Capture the cell that displays the provided text and extract its [X, Y] central coordinate. 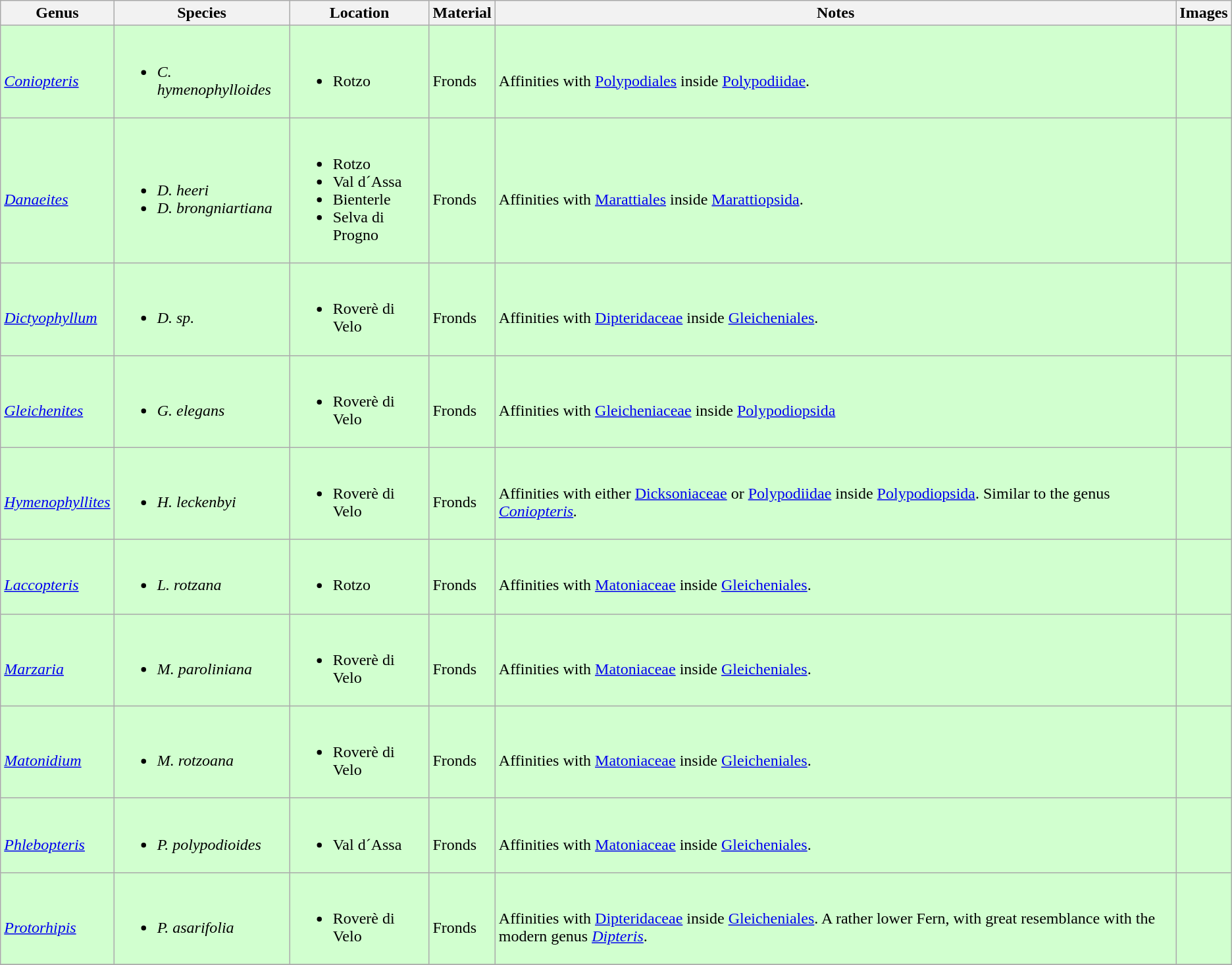
Affinities with Marattiales inside Marattiopsida. [836, 191]
Notes [836, 13]
Hymenophyllites [57, 493]
Affinities with Dipteridaceae inside Gleicheniales. A rather lower Fern, with great resemblance with the modern genus Dipteris. [836, 918]
M. paroliniana [201, 660]
Phlebopteris [57, 835]
Gleichenites [57, 401]
C. hymenophylloides [201, 72]
Matonidium [57, 752]
Marzaria [57, 660]
Species [201, 13]
Dictyophyllum [57, 309]
G. elegans [201, 401]
Affinities with Polypodiales inside Polypodiidae. [836, 72]
L. rotzana [201, 576]
H. leckenbyi [201, 493]
Location [359, 13]
Val d´Assa [359, 835]
P. asarifolia [201, 918]
D. heeriD. brongniartiana [201, 191]
Genus [57, 13]
Affinities with either Dicksoniaceae or Polypodiidae inside Polypodiopsida. Similar to the genus Coniopteris. [836, 493]
Affinities with Dipteridaceae inside Gleicheniales. [836, 309]
Laccopteris [57, 576]
D. sp. [201, 309]
Danaeites [57, 191]
P. polypodioides [201, 835]
Affinities with Gleicheniaceae inside Polypodiopsida [836, 401]
Material [462, 13]
Coniopteris [57, 72]
RotzoVal d´AssaBienterleSelva di Progno [359, 191]
M. rotzoana [201, 752]
Protorhipis [57, 918]
Images [1204, 13]
